Locate the cell with the specified text and output its (X, Y) center coordinate. 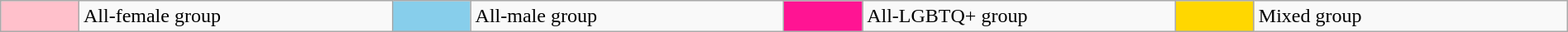
All-male group (627, 16)
All-LGBTQ+ group (1019, 16)
All-female group (235, 16)
Mixed group (1411, 16)
